Locate the cell with the specified text and output its (X, Y) center coordinate. 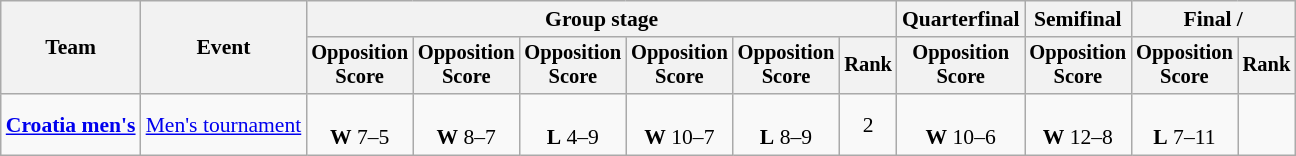
Final / (1213, 19)
Men's tournament (224, 124)
W 8–7 (466, 124)
W 12–8 (1078, 124)
W 10–7 (680, 124)
W 10–6 (961, 124)
L 4–9 (572, 124)
Quarterfinal (961, 19)
Croatia men's (71, 124)
L 8–9 (786, 124)
L 7–11 (1184, 124)
W 7–5 (360, 124)
Event (224, 48)
Group stage (602, 19)
Semifinal (1078, 19)
Team (71, 48)
2 (868, 124)
